Provide the [X, Y] coordinate of the cell's center where the given text is located.  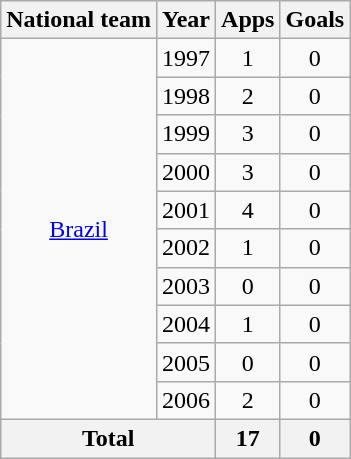
2000 [186, 172]
2002 [186, 248]
Brazil [79, 230]
2006 [186, 400]
2003 [186, 286]
National team [79, 20]
Apps [248, 20]
1997 [186, 58]
2005 [186, 362]
Goals [315, 20]
Total [108, 438]
2001 [186, 210]
17 [248, 438]
4 [248, 210]
Year [186, 20]
1999 [186, 134]
2004 [186, 324]
1998 [186, 96]
